Output the [x, y] coordinate of the center of the cell containing the given text.  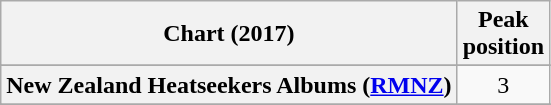
New Zealand Heatseekers Albums (RMNZ) [229, 85]
3 [503, 85]
Chart (2017) [229, 34]
Peak position [503, 34]
